Provide the [x, y] coordinate of the cell's center where the given text is located.  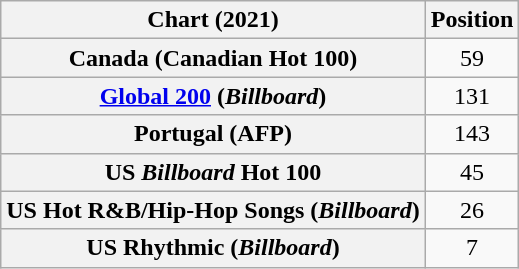
26 [472, 210]
Canada (Canadian Hot 100) [213, 58]
Chart (2021) [213, 20]
7 [472, 248]
45 [472, 172]
Portugal (AFP) [213, 134]
US Hot R&B/Hip-Hop Songs (Billboard) [213, 210]
131 [472, 96]
59 [472, 58]
US Billboard Hot 100 [213, 172]
Global 200 (Billboard) [213, 96]
143 [472, 134]
US Rhythmic (Billboard) [213, 248]
Position [472, 20]
